Locate the cell with the specified text and output its [X, Y] center coordinate. 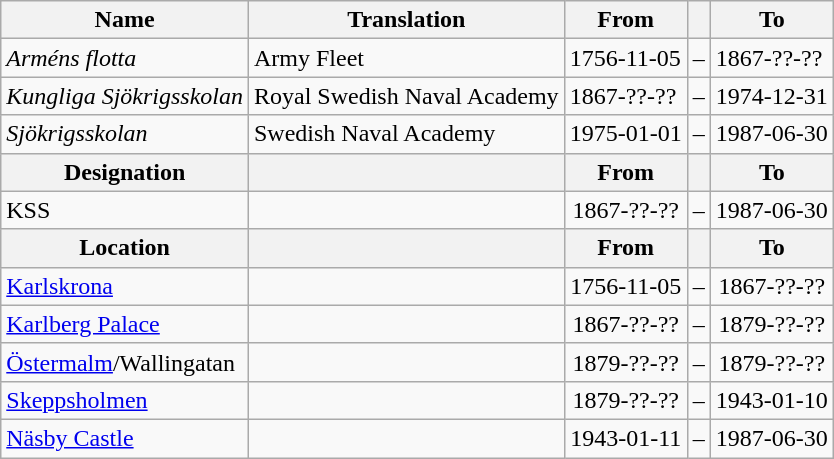
Kungliga Sjökrigsskolan [125, 96]
Arméns flotta [125, 58]
1975-01-01 [626, 134]
Designation [125, 172]
Royal Swedish Naval Academy [406, 96]
Translation [406, 20]
1943-01-11 [626, 438]
KSS [125, 210]
Sjökrigsskolan [125, 134]
Army Fleet [406, 58]
Näsby Castle [125, 438]
Östermalm/Wallingatan [125, 362]
Location [125, 248]
Karlskrona [125, 286]
1974-12-31 [772, 96]
Skeppsholmen [125, 400]
Karlberg Palace [125, 324]
Name [125, 20]
1943-01-10 [772, 400]
Swedish Naval Academy [406, 134]
